From the cell containing the given text, extract its center point as (X, Y) coordinate. 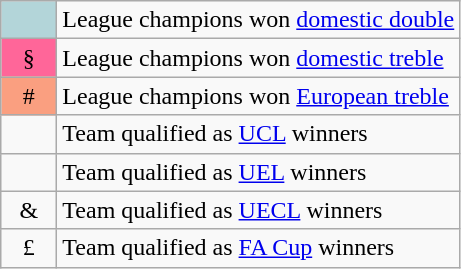
Team qualified as UCL winners (258, 134)
League champions won European treble (258, 96)
£ (29, 248)
# (29, 96)
League champions won domestic treble (258, 58)
Team qualified as UEL winners (258, 172)
Team qualified as UECL winners (258, 210)
League champions won domestic double (258, 20)
Team qualified as FA Cup winners (258, 248)
& (29, 210)
§ (29, 58)
